Return the (X, Y) coordinate for the center point of the cell that contains the specified text.  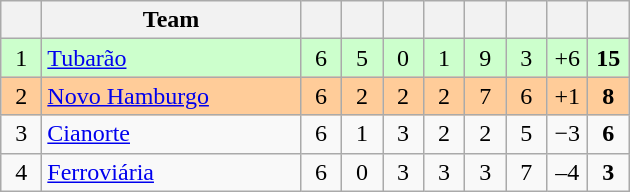
Ferroviária (172, 172)
4 (22, 172)
9 (486, 58)
8 (608, 96)
Cianorte (172, 134)
15 (608, 58)
Team (172, 20)
+6 (568, 58)
Novo Hamburgo (172, 96)
+1 (568, 96)
−3 (568, 134)
–4 (568, 172)
Tubarão (172, 58)
